Search for the cell housing the specified text and yield its [x, y] center coordinate. 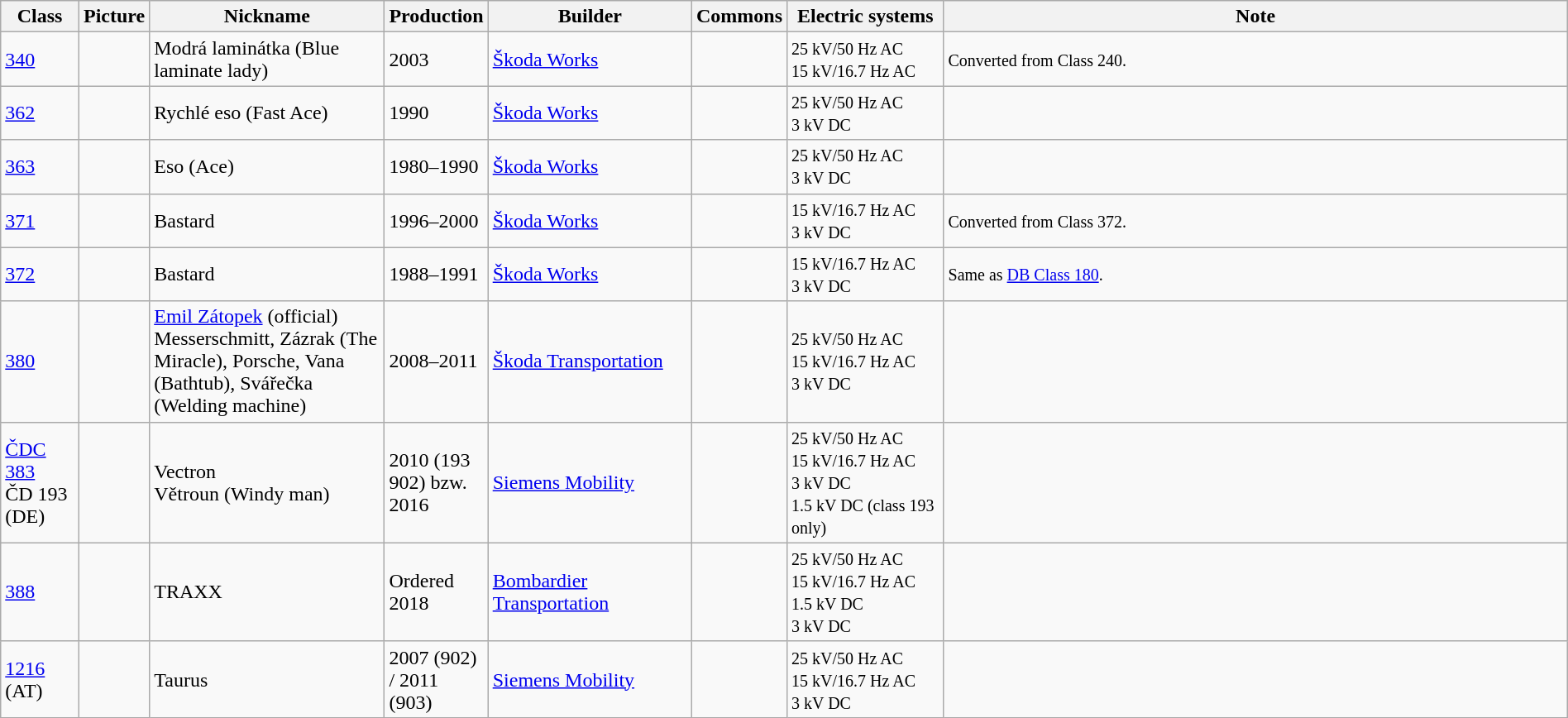
25 kV/50 Hz AC15 kV/16.7 Hz AC1.5 kV DC3 kV DC [865, 592]
Bombardier Transportation [590, 592]
Modrá laminátka (Blue laminate lady) [267, 60]
2010 (193 902) bzw. 2016 [437, 482]
2007 (902) / 2011 (903) [437, 679]
Eso (Ace) [267, 167]
25 kV/50 Hz AC15 kV/16.7 Hz AC [865, 60]
ČDC 383 ČD 193 (DE) [40, 482]
Ordered 2018 [437, 592]
1216 (AT) [40, 679]
372 [40, 275]
Production [437, 17]
Commons [739, 17]
Note [1255, 17]
1990 [437, 112]
Emil Zátopek (official)Messerschmitt, Zázrak (The Miracle), Porsche, Vana (Bathtub), Svářečka (Welding machine) [267, 361]
Class [40, 17]
388 [40, 592]
Rychlé eso (Fast Ace) [267, 112]
380 [40, 361]
VectronVětroun (Windy man) [267, 482]
Converted from Class 372. [1255, 220]
2008–2011 [437, 361]
Picture [114, 17]
Converted from Class 240. [1255, 60]
1996–2000 [437, 220]
25 kV/50 Hz AC15 kV/16.7 Hz AC3 kV DC 1.5 kV DC (class 193 only) [865, 482]
1988–1991 [437, 275]
Nickname [267, 17]
362 [40, 112]
Same as DB Class 180. [1255, 275]
371 [40, 220]
340 [40, 60]
Builder [590, 17]
363 [40, 167]
Škoda Transportation [590, 361]
2003 [437, 60]
1980–1990 [437, 167]
Electric systems [865, 17]
TRAXX [267, 592]
Taurus [267, 679]
